Extract the (x, y) coordinate from the center of the cell holding the provided text.  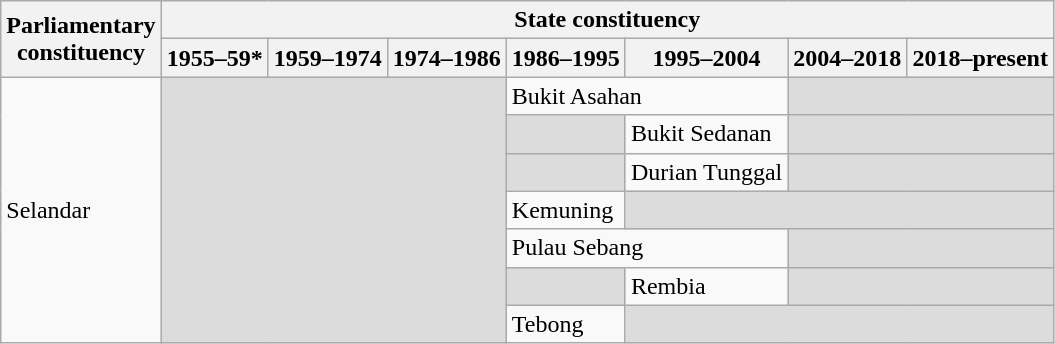
1959–1974 (328, 58)
Tebong (566, 324)
Durian Tunggal (706, 172)
1955–59* (214, 58)
Rembia (706, 286)
Bukit Sedanan (706, 134)
Kemuning (566, 210)
Parliamentaryconstituency (81, 39)
1995–2004 (706, 58)
Selandar (81, 210)
Pulau Sebang (646, 248)
2004–2018 (848, 58)
Bukit Asahan (646, 96)
2018–present (980, 58)
State constituency (607, 20)
1986–1995 (566, 58)
1974–1986 (446, 58)
